Scan for the cell matching the given text and deliver its (x, y) coordinate at center. 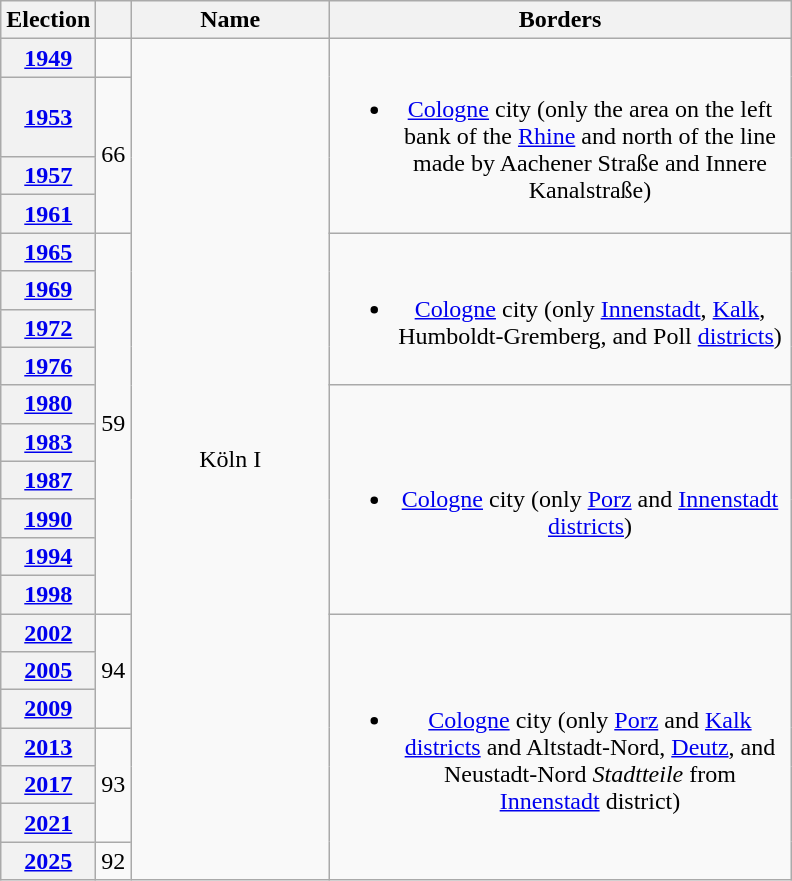
1953 (48, 117)
Köln I (230, 460)
1972 (48, 328)
2021 (48, 823)
Election (48, 20)
66 (114, 155)
2013 (48, 747)
1990 (48, 518)
Borders (560, 20)
1969 (48, 290)
2025 (48, 861)
92 (114, 861)
Cologne city (only Innenstadt, Kalk, Humboldt-Gremberg, and Poll districts) (560, 309)
1998 (48, 594)
93 (114, 785)
2002 (48, 633)
1957 (48, 176)
1976 (48, 366)
1961 (48, 214)
Cologne city (only the area on the left bank of the Rhine and north of the line made by Aachener Straße and Innere Kanalstraße) (560, 136)
2005 (48, 671)
2017 (48, 785)
1980 (48, 404)
59 (114, 424)
1965 (48, 252)
Name (230, 20)
2009 (48, 709)
1983 (48, 442)
Cologne city (only Porz and Kalk districts and Altstadt-Nord, Deutz, and Neustadt-Nord Stadtteile from Innenstadt district) (560, 747)
1949 (48, 58)
Cologne city (only Porz and Innenstadt districts) (560, 499)
1987 (48, 480)
1994 (48, 556)
94 (114, 671)
